Find where the given text appears and provide that cell's center as (x, y) coordinate. 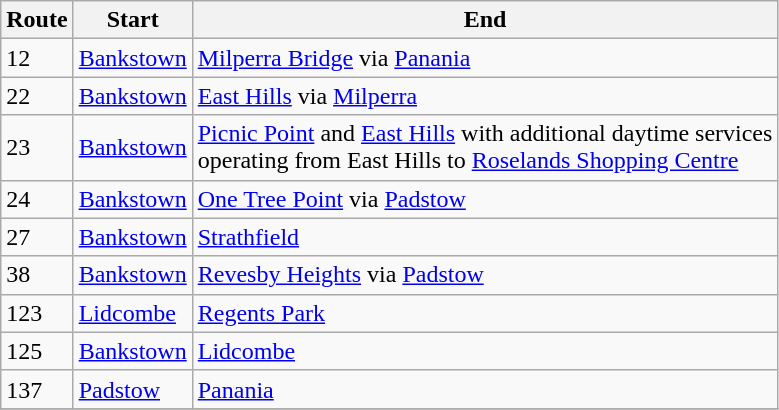
27 (37, 237)
East Hills via Milperra (485, 96)
End (485, 20)
Milperra Bridge via Panania (485, 58)
Start (132, 20)
137 (37, 389)
38 (37, 275)
12 (37, 58)
Route (37, 20)
23 (37, 148)
Strathfield (485, 237)
Panania (485, 389)
Picnic Point and East Hills with additional daytime servicesoperating from East Hills to Roselands Shopping Centre (485, 148)
Padstow (132, 389)
One Tree Point via Padstow (485, 199)
24 (37, 199)
Regents Park (485, 313)
123 (37, 313)
Revesby Heights via Padstow (485, 275)
125 (37, 351)
22 (37, 96)
